Find where the given text appears and provide that cell's center as (X, Y) coordinate. 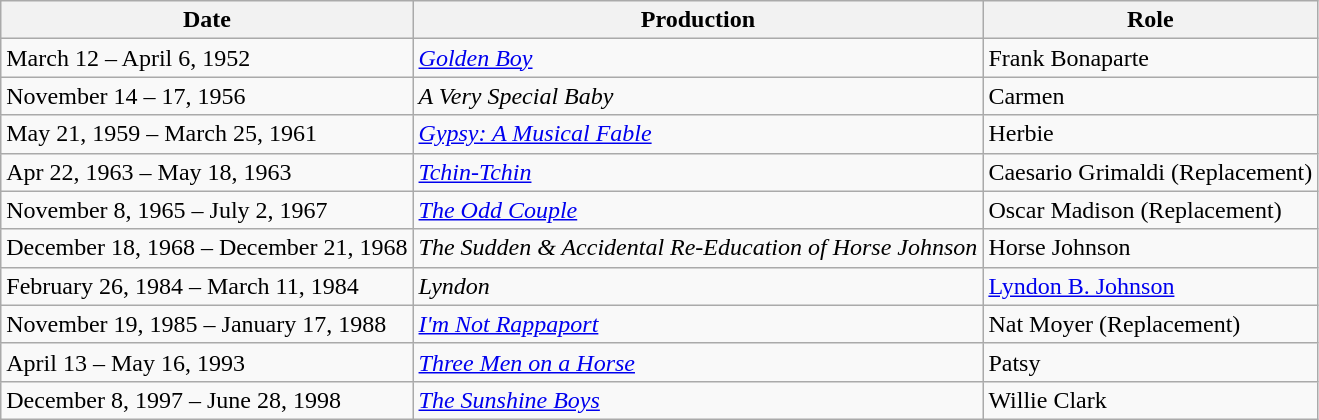
November 19, 1985 – January 17, 1988 (207, 324)
The Sunshine Boys (698, 400)
Herbie (1150, 134)
Caesario Grimaldi (Replacement) (1150, 172)
A Very Special Baby (698, 96)
December 18, 1968 – December 21, 1968 (207, 248)
Frank Bonaparte (1150, 58)
Role (1150, 20)
November 8, 1965 – July 2, 1967 (207, 210)
Three Men on a Horse (698, 362)
May 21, 1959 – March 25, 1961 (207, 134)
Oscar Madison (Replacement) (1150, 210)
February 26, 1984 – March 11, 1984 (207, 286)
March 12 – April 6, 1952 (207, 58)
Date (207, 20)
Horse Johnson (1150, 248)
December 8, 1997 – June 28, 1998 (207, 400)
Golden Boy (698, 58)
Patsy (1150, 362)
November 14 – 17, 1956 (207, 96)
The Odd Couple (698, 210)
Production (698, 20)
April 13 – May 16, 1993 (207, 362)
Willie Clark (1150, 400)
Lyndon (698, 286)
The Sudden & Accidental Re-Education of Horse Johnson (698, 248)
I'm Not Rappaport (698, 324)
Carmen (1150, 96)
Lyndon B. Johnson (1150, 286)
Nat Moyer (Replacement) (1150, 324)
Apr 22, 1963 – May 18, 1963 (207, 172)
Tchin-Tchin (698, 172)
Gypsy: A Musical Fable (698, 134)
